Return the [x, y] coordinate for the center point of the cell that contains the specified text.  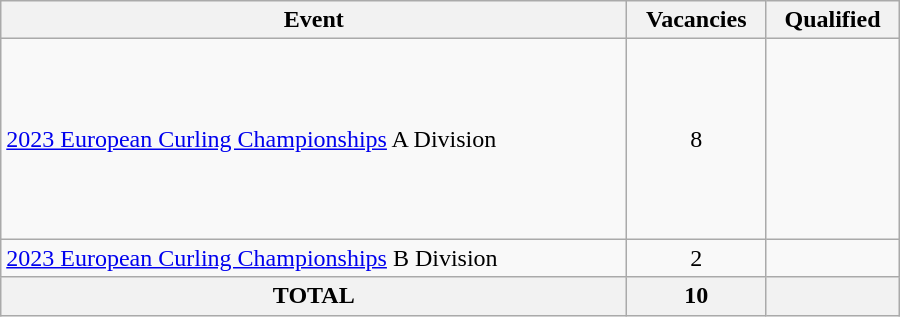
Event [314, 20]
Qualified [832, 20]
TOTAL [314, 296]
8 [696, 139]
Vacancies [696, 20]
2 [696, 258]
10 [696, 296]
2023 European Curling Championships B Division [314, 258]
2023 European Curling Championships A Division [314, 139]
